Identify which cell holds the provided text, then report its [x, y] central coordinate. 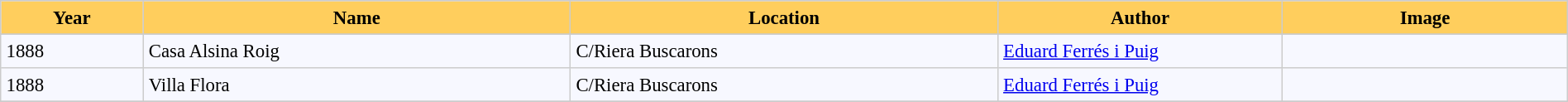
Casa Alsina Roig [357, 51]
Author [1140, 17]
Villa Flora [357, 85]
Image [1425, 17]
Location [784, 17]
Year [72, 17]
Name [357, 17]
